Capture the cell that displays the provided text and extract its (X, Y) central coordinate. 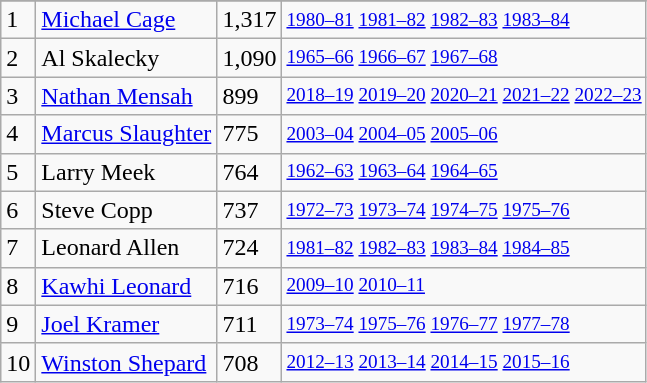
Kawhi Leonard (126, 286)
5 (18, 172)
1 (18, 20)
2012–13 2013–14 2014–15 2015–16 (464, 362)
7 (18, 248)
716 (250, 286)
711 (250, 324)
737 (250, 210)
899 (250, 96)
2003–04 2004–05 2005–06 (464, 134)
1972–73 1973–74 1974–75 1975–76 (464, 210)
1980–81 1981–82 1982–83 1983–84 (464, 20)
Nathan Mensah (126, 96)
1965–66 1966–67 1967–68 (464, 58)
2009–10 2010–11 (464, 286)
Winston Shepard (126, 362)
3 (18, 96)
8 (18, 286)
9 (18, 324)
Steve Copp (126, 210)
Joel Kramer (126, 324)
Marcus Slaughter (126, 134)
10 (18, 362)
6 (18, 210)
2 (18, 58)
775 (250, 134)
764 (250, 172)
Al Skalecky (126, 58)
Leonard Allen (126, 248)
1973–74 1975–76 1976–77 1977–78 (464, 324)
4 (18, 134)
708 (250, 362)
1962–63 1963–64 1964–65 (464, 172)
724 (250, 248)
2018–19 2019–20 2020–21 2021–22 2022–23 (464, 96)
Michael Cage (126, 20)
1,090 (250, 58)
1981–82 1982–83 1983–84 1984–85 (464, 248)
1,317 (250, 20)
Larry Meek (126, 172)
